Provide the [x, y] coordinate of the cell's center where the given text is located.  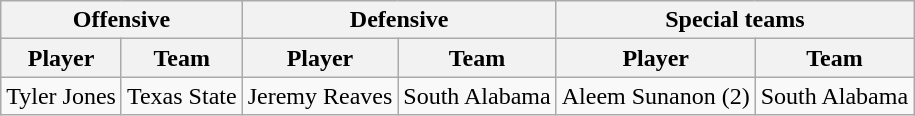
Aleem Sunanon (2) [656, 96]
Texas State [182, 96]
Special teams [734, 20]
Tyler Jones [62, 96]
Jeremy Reaves [320, 96]
Defensive [399, 20]
Offensive [122, 20]
